Search for the cell housing the specified text and yield its [X, Y] center coordinate. 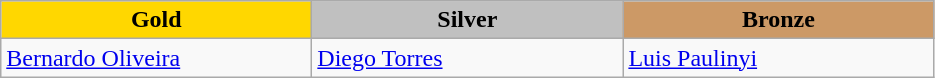
Gold [156, 20]
Luis Paulinyi [778, 58]
Bronze [778, 20]
Diego Torres [468, 58]
Bernardo Oliveira [156, 58]
Silver [468, 20]
